Identify which cell holds the provided text, then report its (x, y) central coordinate. 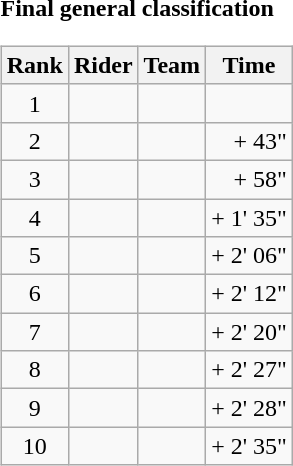
8 (34, 370)
+ 2' 12" (250, 294)
10 (34, 446)
2 (34, 141)
+ 2' 35" (250, 446)
Rank (34, 65)
6 (34, 294)
4 (34, 217)
Time (250, 65)
+ 43" (250, 141)
+ 2' 20" (250, 332)
+ 2' 06" (250, 256)
Team (172, 65)
+ 2' 27" (250, 370)
1 (34, 103)
9 (34, 408)
+ 2' 28" (250, 408)
Rider (103, 65)
7 (34, 332)
5 (34, 256)
3 (34, 179)
+ 58" (250, 179)
+ 1' 35" (250, 217)
